Output the [x, y] coordinate of the center of the cell containing the given text.  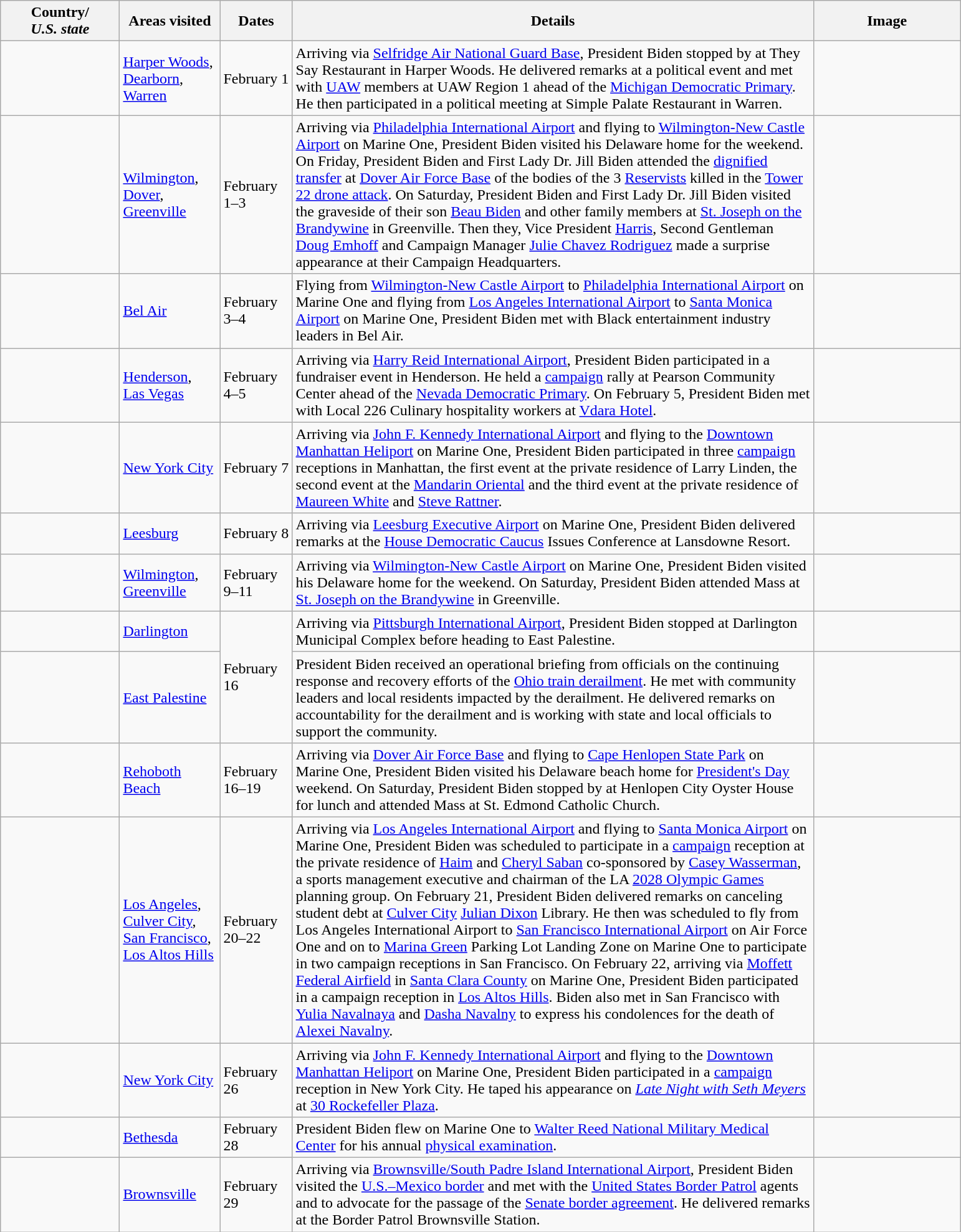
February 8 [256, 534]
February 3–4 [256, 310]
February 7 [256, 468]
Henderson, Las Vegas [170, 385]
February 16 [256, 677]
February 26 [256, 1080]
February 1–3 [256, 195]
Harper Woods, Dearborn, Warren [170, 79]
Los Angeles, Culver City, San Francisco, Los Altos Hills [170, 930]
February 20–22 [256, 930]
Dates [256, 21]
Bel Air [170, 310]
February 29 [256, 1195]
Brownsville [170, 1195]
Wilmington, Dover, Greenville [170, 195]
February 9–11 [256, 582]
East Palestine [170, 697]
February 1 [256, 79]
February 28 [256, 1137]
Details [553, 21]
Darlington [170, 631]
February 16–19 [256, 779]
Rehoboth Beach [170, 779]
Leesburg [170, 534]
Arriving via Pittsburgh International Airport, President Biden stopped at Darlington Municipal Complex before heading to East Palestine. [553, 631]
Wilmington, Greenville [170, 582]
President Biden flew on Marine One to Walter Reed National Military Medical Center for his annual physical examination. [553, 1137]
Country/U.S. state [60, 21]
Areas visited [170, 21]
Bethesda [170, 1137]
February 4–5 [256, 385]
Image [887, 21]
